From the cell containing the given text, extract its center point as [x, y] coordinate. 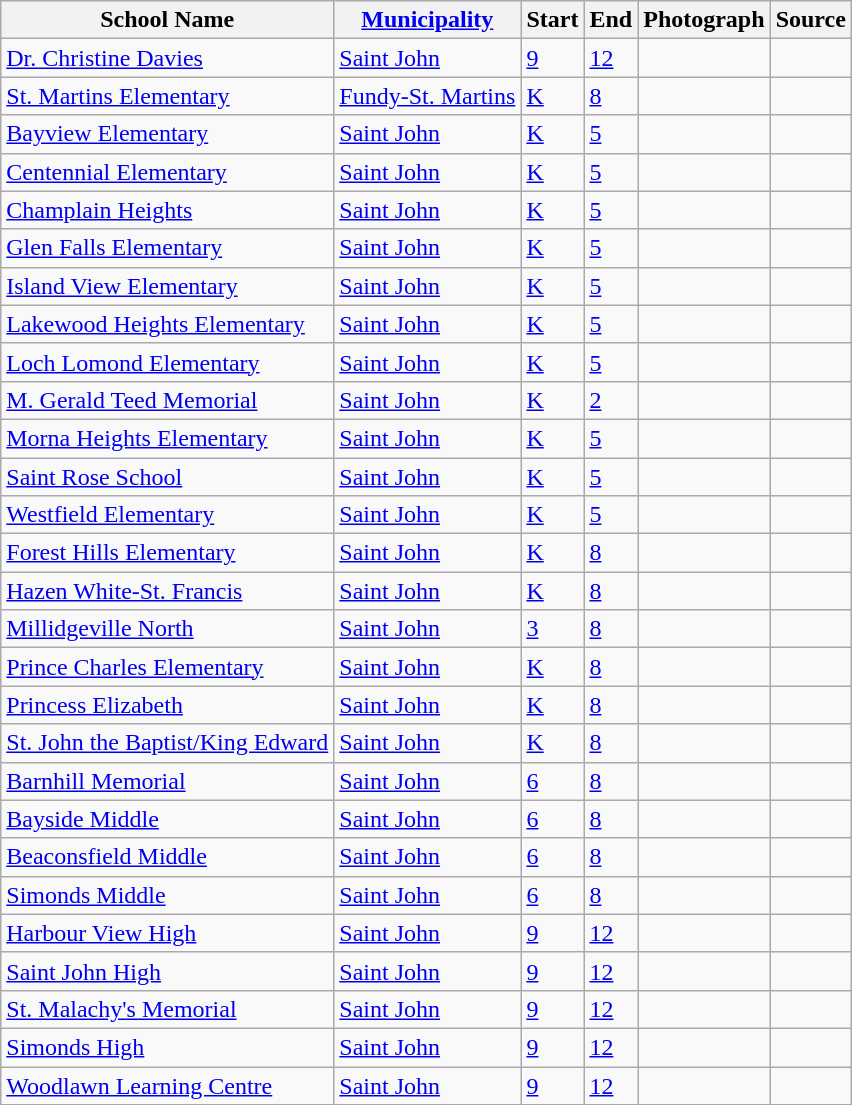
Bayside Middle [168, 819]
Saint John High [168, 971]
Woodlawn Learning Centre [168, 1085]
Dr. Christine Davies [168, 58]
Beaconsfield Middle [168, 857]
Municipality [428, 20]
Westfield Elementary [168, 515]
Island View Elementary [168, 286]
Simonds High [168, 1047]
Source [810, 20]
Bayview Elementary [168, 134]
Fundy-St. Martins [428, 96]
Morna Heights Elementary [168, 438]
Start [552, 20]
Centennial Elementary [168, 172]
3 [552, 629]
Forest Hills Elementary [168, 553]
St. Malachy's Memorial [168, 1009]
2 [611, 400]
Photograph [704, 20]
Lakewood Heights Elementary [168, 324]
Harbour View High [168, 933]
Glen Falls Elementary [168, 248]
St. John the Baptist/King Edward [168, 743]
Princess Elizabeth [168, 705]
Millidgeville North [168, 629]
Prince Charles Elementary [168, 667]
M. Gerald Teed Memorial [168, 400]
End [611, 20]
Simonds Middle [168, 895]
St. Martins Elementary [168, 96]
Saint Rose School [168, 477]
Hazen White-St. Francis [168, 591]
School Name [168, 20]
Loch Lomond Elementary [168, 362]
Barnhill Memorial [168, 781]
Champlain Heights [168, 210]
